Return the (x, y) coordinate for the center point of the cell that contains the specified text.  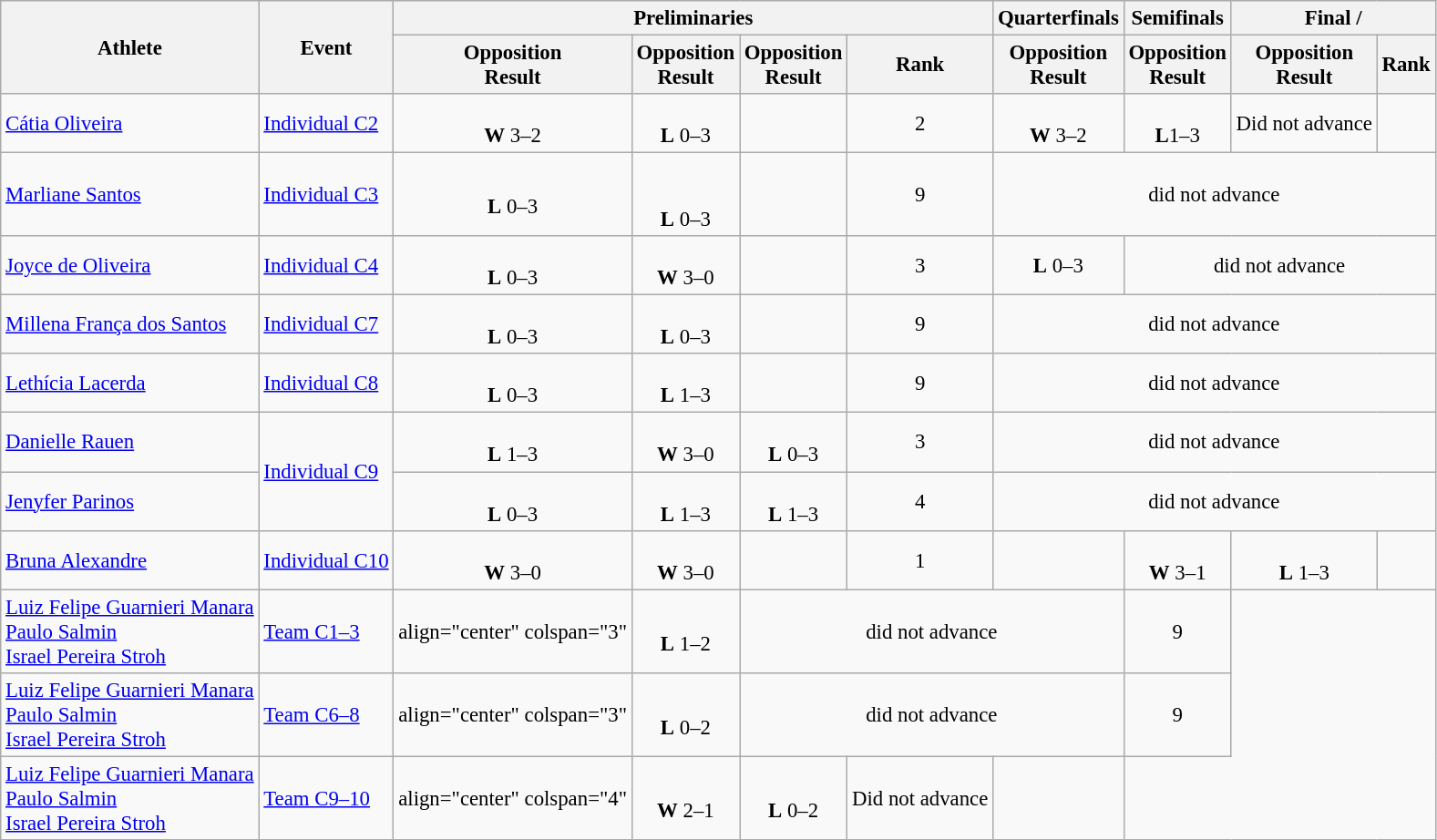
Team C1–3 (326, 631)
Danielle Rauen (129, 443)
Quarterfinals (1059, 18)
4 (920, 501)
1 (920, 559)
Marliane Santos (129, 195)
Individual C2 (326, 124)
Individual C7 (326, 324)
W 3–1 (1177, 559)
Individual C10 (326, 559)
Lethícia Lacerda (129, 383)
Millena França dos Santos (129, 324)
Event (326, 47)
Joyce de Oliveira (129, 266)
Semifinals (1177, 18)
Preliminaries (693, 18)
Cátia Oliveira (129, 124)
Individual C9 (326, 472)
W 2–1 (685, 798)
Team C9–10 (326, 798)
2 (920, 124)
Final / (1333, 18)
Bruna Alexandre (129, 559)
Athlete (129, 47)
Individual C3 (326, 195)
Individual C8 (326, 383)
L 1–2 (685, 631)
align="center" colspan="4" (512, 798)
Individual C4 (326, 266)
Jenyfer Parinos (129, 501)
Team C6–8 (326, 714)
L1–3 (1177, 124)
